Identify which cell holds the provided text, then report its (x, y) central coordinate. 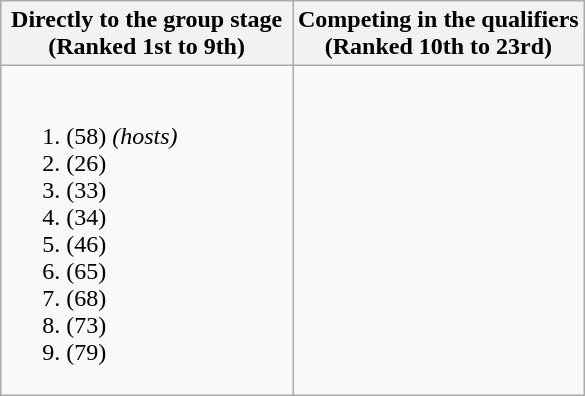
Competing in the qualifiers(Ranked 10th to 23rd) (438, 34)
Directly to the group stage(Ranked 1st to 9th) (147, 34)
(58) (hosts) (26) (33) (34) (46) (65) (68) (73) (79) (147, 230)
